Extract the [x, y] coordinate from the center of the cell holding the provided text.  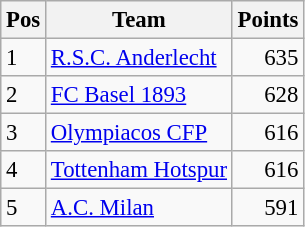
Points [268, 20]
Olympiacos CFP [140, 133]
FC Basel 1893 [140, 95]
R.S.C. Anderlecht [140, 58]
1 [24, 58]
591 [268, 208]
3 [24, 133]
Tottenham Hotspur [140, 170]
635 [268, 58]
A.C. Milan [140, 208]
Team [140, 20]
628 [268, 95]
Pos [24, 20]
5 [24, 208]
2 [24, 95]
4 [24, 170]
